Search for the cell housing the specified text and yield its (X, Y) center coordinate. 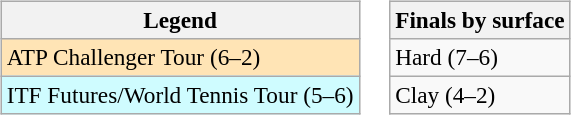
Finals by surface (480, 20)
Legend (180, 20)
ATP Challenger Tour (6–2) (180, 57)
Hard (7–6) (480, 57)
ITF Futures/World Tennis Tour (5–6) (180, 95)
Clay (4–2) (480, 95)
